Determine the (x, y) coordinate at the center of the cell enclosing the given text.  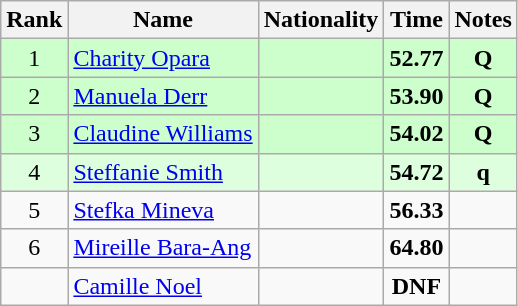
53.90 (416, 96)
q (483, 172)
Manuela Derr (163, 96)
DNF (416, 286)
Charity Opara (163, 58)
4 (34, 172)
2 (34, 96)
Steffanie Smith (163, 172)
Claudine Williams (163, 134)
Camille Noel (163, 286)
54.72 (416, 172)
Name (163, 20)
6 (34, 248)
64.80 (416, 248)
Rank (34, 20)
54.02 (416, 134)
Mireille Bara-Ang (163, 248)
5 (34, 210)
56.33 (416, 210)
1 (34, 58)
Nationality (321, 20)
Notes (483, 20)
Time (416, 20)
Stefka Mineva (163, 210)
52.77 (416, 58)
3 (34, 134)
